Search for the cell housing the specified text and yield its [X, Y] center coordinate. 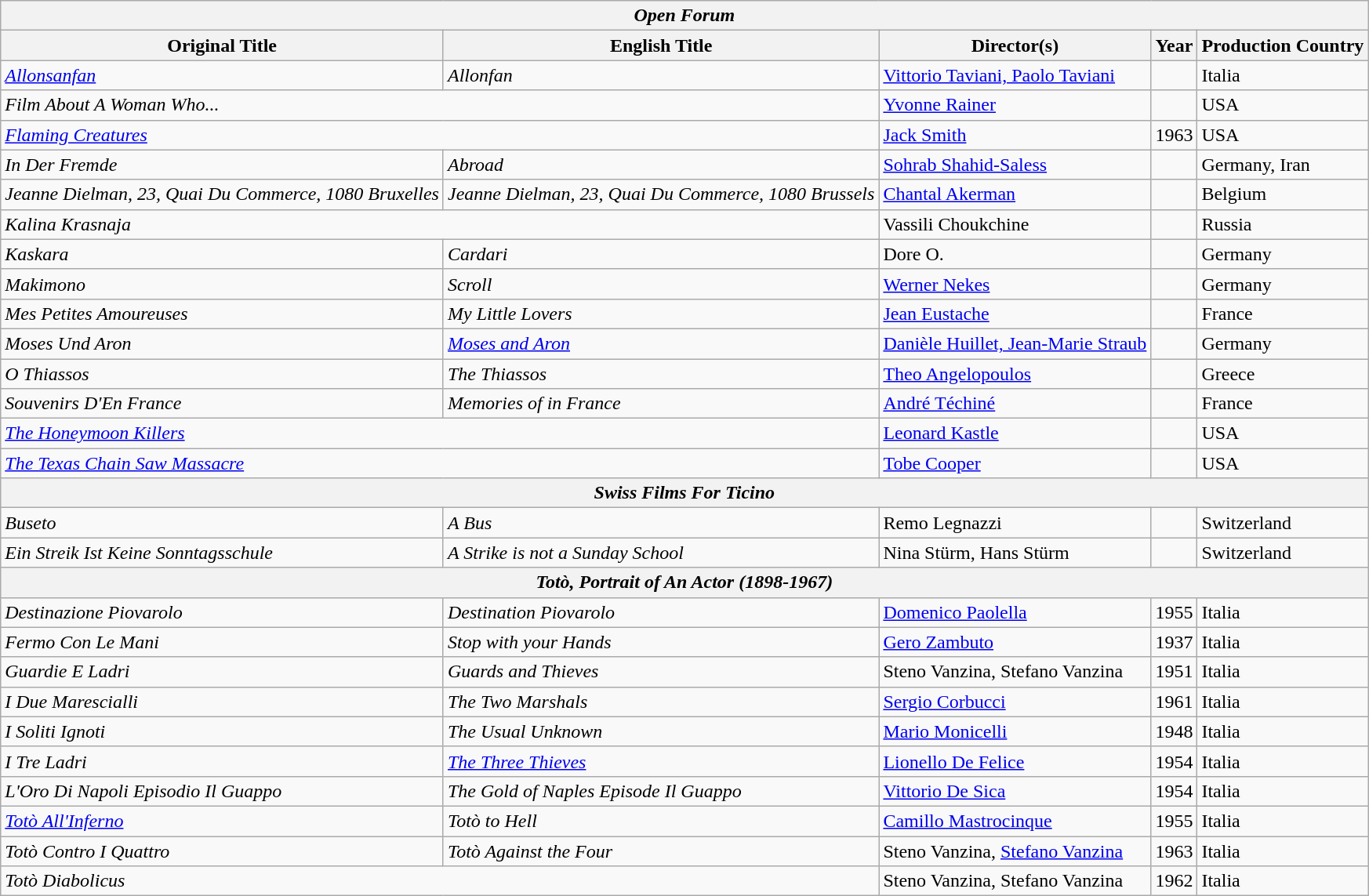
Guards and Thieves [660, 672]
The Texas Chain Saw Massacre [440, 463]
Vassili Choukchine [1015, 224]
Director(s) [1015, 45]
The Usual Unknown [660, 731]
1948 [1175, 731]
My Little Lovers [660, 314]
Remo Legnazzi [1015, 523]
Domenico Paolella [1015, 612]
I Due Marescialli [223, 702]
Dore O. [1015, 254]
Nina Stürm, Hans Stürm [1015, 553]
Sergio Corbucci [1015, 702]
The Two Marshals [660, 702]
Guardie E Ladri [223, 672]
Memories of in France [660, 404]
1961 [1175, 702]
Danièle Huillet, Jean-Marie Straub [1015, 343]
Tobe Cooper [1015, 463]
Russia [1283, 224]
André Téchiné [1015, 404]
Totò All'Inferno [223, 821]
Leonard Kastle [1015, 433]
Kaskara [223, 254]
Year [1175, 45]
1962 [1175, 881]
Swiss Films For Ticino [684, 493]
Chantal Akerman [1015, 194]
Open Forum [684, 16]
I Soliti Ignoti [223, 731]
1937 [1175, 642]
Lionello De Felice [1015, 761]
Totò to Hell [660, 821]
Cardari [660, 254]
Greece [1283, 374]
Totò Against the Four [660, 851]
Camillo Mastrocinque [1015, 821]
Mario Monicelli [1015, 731]
Vittorio De Sica [1015, 791]
The Thiassos [660, 374]
Yvonne Rainer [1015, 105]
Flaming Creatures [440, 135]
Jeanne Dielman, 23, Quai Du Commerce, 1080 Brussels [660, 194]
Makimono [223, 284]
Allonsanfan [223, 75]
1951 [1175, 672]
Moses and Aron [660, 343]
The Three Thieves [660, 761]
The Gold of Naples Episode Il Guappo [660, 791]
Buseto [223, 523]
Stop with your Hands [660, 642]
O Thiassos [223, 374]
Kalina Krasnaja [440, 224]
Totò Contro I Quattro [223, 851]
Ein Streik Ist Keine Sonntagsschule [223, 553]
English Title [660, 45]
Belgium [1283, 194]
L'Oro Di Napoli Episodio Il Guappo [223, 791]
Allonfan [660, 75]
Sohrab Shahid-Saless [1015, 165]
Jean Eustache [1015, 314]
I Tre Ladri [223, 761]
Gero Zambuto [1015, 642]
Werner Nekes [1015, 284]
Germany, Iran [1283, 165]
A Bus [660, 523]
Moses Und Aron [223, 343]
Destination Piovarolo [660, 612]
Jeanne Dielman, 23, Quai Du Commerce, 1080 Bruxelles [223, 194]
Jack Smith [1015, 135]
Scroll [660, 284]
Fermo Con Le Mani [223, 642]
Totò, Portrait of An Actor (1898-1967) [684, 582]
Abroad [660, 165]
Souvenirs D'En France [223, 404]
Production Country [1283, 45]
Mes Petites Amoureuses [223, 314]
Totò Diabolicus [440, 881]
Original Title [223, 45]
A Strike is not a Sunday School [660, 553]
Vittorio Taviani, Paolo Taviani [1015, 75]
Theo Angelopoulos [1015, 374]
Film About A Woman Who... [440, 105]
The Honeymoon Killers [440, 433]
Destinazione Piovarolo [223, 612]
In Der Fremde [223, 165]
